Scan for the cell matching the given text and deliver its (x, y) coordinate at center. 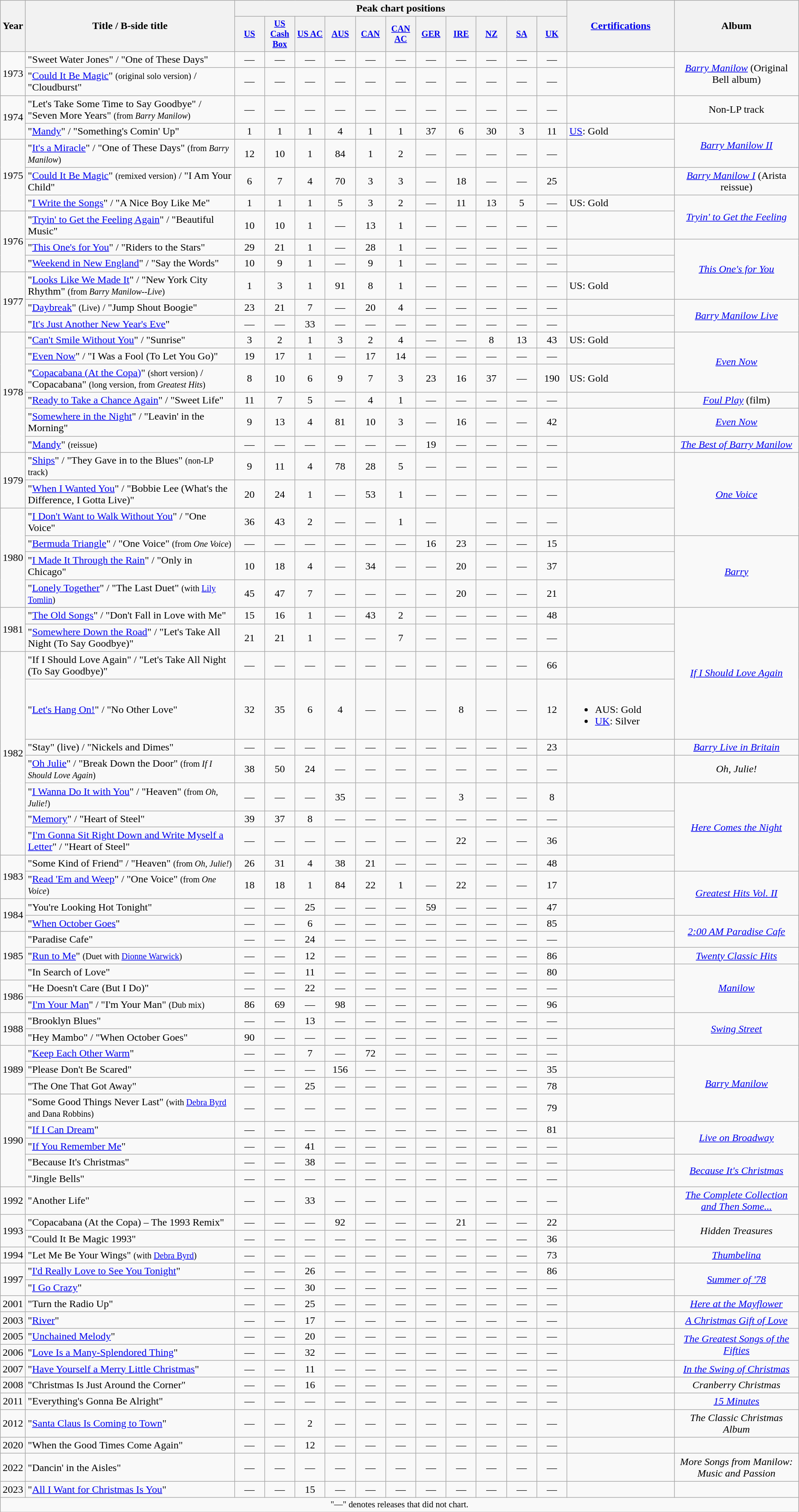
29 (249, 247)
"If You Remember Me" (130, 1146)
1984 (13, 915)
2006 (13, 1352)
Barry Live in Britain (737, 747)
"Christmas Is Just Around the Corner" (130, 1385)
Album (737, 26)
"When I Wanted You" / "Bobbie Lee (What's the Difference, I Gotta Live)" (130, 494)
The Greatest Songs of the Fifties (737, 1344)
In the Swing of Christmas (737, 1369)
"Oh Julie" / "Break Down the Door" (from If I Should Love Again) (130, 769)
91 (341, 285)
"It's Just Another New Year's Eve" (130, 324)
"Turn the Radio Up" (130, 1304)
156 (341, 1069)
53 (370, 494)
IRE (461, 34)
"Let's Hang On!" / "No Other Love" (130, 709)
66 (552, 665)
1979 (13, 480)
The Complete Collection and Then Some... (737, 1200)
"Can't Smile Without You" / "Sunrise" (130, 340)
"The One That Got Away" (130, 1086)
96 (552, 1004)
1986 (13, 996)
2020 (13, 1445)
90 (249, 1037)
This One's for You (737, 269)
CAN AC (400, 34)
1992 (13, 1200)
"I Go Crazy" (130, 1287)
"Let Me Be Your Wings" (with Debra Byrd) (130, 1255)
"All I Want for Christmas Is You" (130, 1489)
Barry Manilow (Original Bell album) (737, 73)
Twenty Classic Hits (737, 956)
"Everything's Gonna Be Alright" (130, 1401)
"I Wanna Do It with You" / "Heaven" (from Oh, Julie!) (130, 797)
2001 (13, 1304)
Foul Play (film) (737, 400)
79 (552, 1107)
69 (280, 1004)
"Read 'Em and Weep" / "One Voice" (from One Voice) (130, 885)
"Copacabana (At the Copa) – The 1993 Remix" (130, 1223)
2022 (13, 1468)
GER (431, 34)
"Another Life" (130, 1200)
"Could It Be Magic" (remixed version) / "I Am Your Child" (130, 181)
80 (552, 972)
1990 (13, 1140)
"Copacabana (At the Copa)" (short version) / "Copacabana" (long version, from Greatest Hits) (130, 378)
"Mandy" / "Something's Comin' Up" (130, 131)
Barry Manilow II (737, 145)
Swing Street (737, 1029)
One Voice (737, 494)
"I Don't Want to Walk Without You" / "One Voice" (130, 522)
50 (280, 769)
"Weekend in New England" / "Say the Words" (130, 263)
"Tryin' to Get the Feeling Again" / "Beautiful Music" (130, 225)
1976 (13, 242)
2:00 AM Paradise Cafe (737, 931)
Year (13, 26)
"Because It's Christmas" (130, 1162)
98 (341, 1004)
"Sweet Water Jones" / "One of These Days" (130, 59)
"Santa Claus Is Coming to Town" (130, 1423)
1997 (13, 1279)
Here at the Mayflower (737, 1304)
14 (400, 356)
"—" denotes releases that did not chart. (399, 1505)
"I'm Gonna Sit Right Down and Write Myself a Letter" / "Heart of Steel" (130, 841)
Manilow (737, 988)
1988 (13, 1029)
"If I Can Dream" (130, 1130)
1978 (13, 392)
59 (431, 907)
Peak chart positions (400, 9)
"Some Kind of Friend" / "Heaven" (from Oh, Julie!) (130, 863)
1989 (13, 1069)
If I Should Love Again (737, 673)
34 (370, 566)
Here Comes the Night (737, 827)
"Could It Be Magic 1993" (130, 1239)
1981 (13, 629)
"I Write the Songs" / "A Nice Boy Like Me" (130, 203)
Certifications (621, 26)
"I'm Your Man" / "I'm Your Man" (Dub mix) (130, 1004)
"I'd Really Love to See You Tonight" (130, 1271)
US (249, 34)
"Even Now" / "I Was a Fool (To Let You Go)" (130, 356)
1973 (13, 73)
45 (249, 593)
"He Doesn't Care (But I Do)" (130, 988)
"Somewhere Down the Road" / "Let's Take All Night (To Say Goodbye)" (130, 638)
1983 (13, 877)
CAN (370, 34)
"The Old Songs" / "Don't Fall in Love with Me" (130, 616)
31 (280, 863)
"Memory" / "Heart of Steel" (130, 819)
"Some Good Things Never Last" (with Debra Byrd and Dana Robbins) (130, 1107)
1982 (13, 753)
Barry (737, 572)
2003 (13, 1320)
42 (552, 423)
"Bermuda Triangle" / "One Voice" (from One Voice) (130, 544)
73 (552, 1255)
Title / B-side title (130, 26)
A Christmas Gift of Love (737, 1320)
More Songs from Manilow: Music and Passion (737, 1468)
Barry Manilow Live (737, 315)
"Love Is a Many-Splendored Thing" (130, 1352)
"You're Looking Hot Tonight" (130, 907)
92 (341, 1223)
"Run to Me" (Duet with Dionne Warwick) (130, 956)
Barry Manilow I (Arista reissue) (737, 181)
1980 (13, 558)
Hidden Treasures (737, 1231)
"In Search of Love" (130, 972)
AUS: GoldUK: Silver (621, 709)
2023 (13, 1489)
41 (310, 1146)
Live on Broadway (737, 1138)
"Looks Like We Made It" / "New York City Rhythm" (from Barry Manilow--Live) (130, 285)
NZ (492, 34)
85 (552, 923)
"Hey Mambo" / "When October Goes" (130, 1037)
Non-LP track (737, 109)
1977 (13, 301)
SA (522, 34)
Because It's Christmas (737, 1170)
"Ready to Take a Chance Again" / "Sweet Life" (130, 400)
Cranberry Christmas (737, 1385)
"Have Yourself a Merry Little Christmas" (130, 1369)
"Brooklyn Blues" (130, 1021)
2012 (13, 1423)
"Could It Be Magic" (original solo version) / "Cloudburst" (130, 82)
The Classic Christmas Album (737, 1423)
"This One's for You" / "Riders to the Stars" (130, 247)
2011 (13, 1401)
"I Made It Through the Rain" / "Only in Chicago" (130, 566)
190 (552, 378)
AUS (341, 34)
"Mandy" (reissue) (130, 444)
UK (552, 34)
"When October Goes" (130, 923)
70 (341, 181)
"Ships" / "They Gave in to the Blues" (non-LP track) (130, 466)
72 (370, 1053)
"When the Good Times Come Again" (130, 1445)
Summer of '78 (737, 1279)
"Let's Take Some Time to Say Goodbye" / "Seven More Years" (from Barry Manilow) (130, 109)
"Daybreak" (Live) / "Jump Shout Boogie" (130, 307)
"Somewhere in the Night" / "Leavin' in the Morning" (130, 423)
Thumbelina (737, 1255)
1985 (13, 956)
Oh, Julie! (737, 769)
Barry Manilow (737, 1083)
Tryin' to Get the Feeling (737, 217)
1994 (13, 1255)
"Lonely Together" / "The Last Duet" (with Lily Tomlin) (130, 593)
1993 (13, 1231)
"Please Don't Be Scared" (130, 1069)
2007 (13, 1369)
"If I Should Love Again" / "Let's Take All Night (To Say Goodbye)" (130, 665)
1975 (13, 175)
1974 (13, 118)
"Unchained Melody" (130, 1336)
Greatest Hits Vol. II (737, 893)
"Keep Each Other Warm" (130, 1053)
"Dancin' in the Aisles" (130, 1468)
2005 (13, 1336)
US AC (310, 34)
The Best of Barry Manilow (737, 444)
"River" (130, 1320)
39 (249, 819)
US Cash Box (280, 34)
15 Minutes (737, 1401)
"Paradise Cafe" (130, 940)
"It's a Miracle" / "One of These Days" (from Barry Manilow) (130, 154)
2008 (13, 1385)
"Jingle Bells" (130, 1179)
"Stay" (live) / "Nickels and Dimes" (130, 747)
